Output the [X, Y] coordinate of the center of the cell containing the given text.  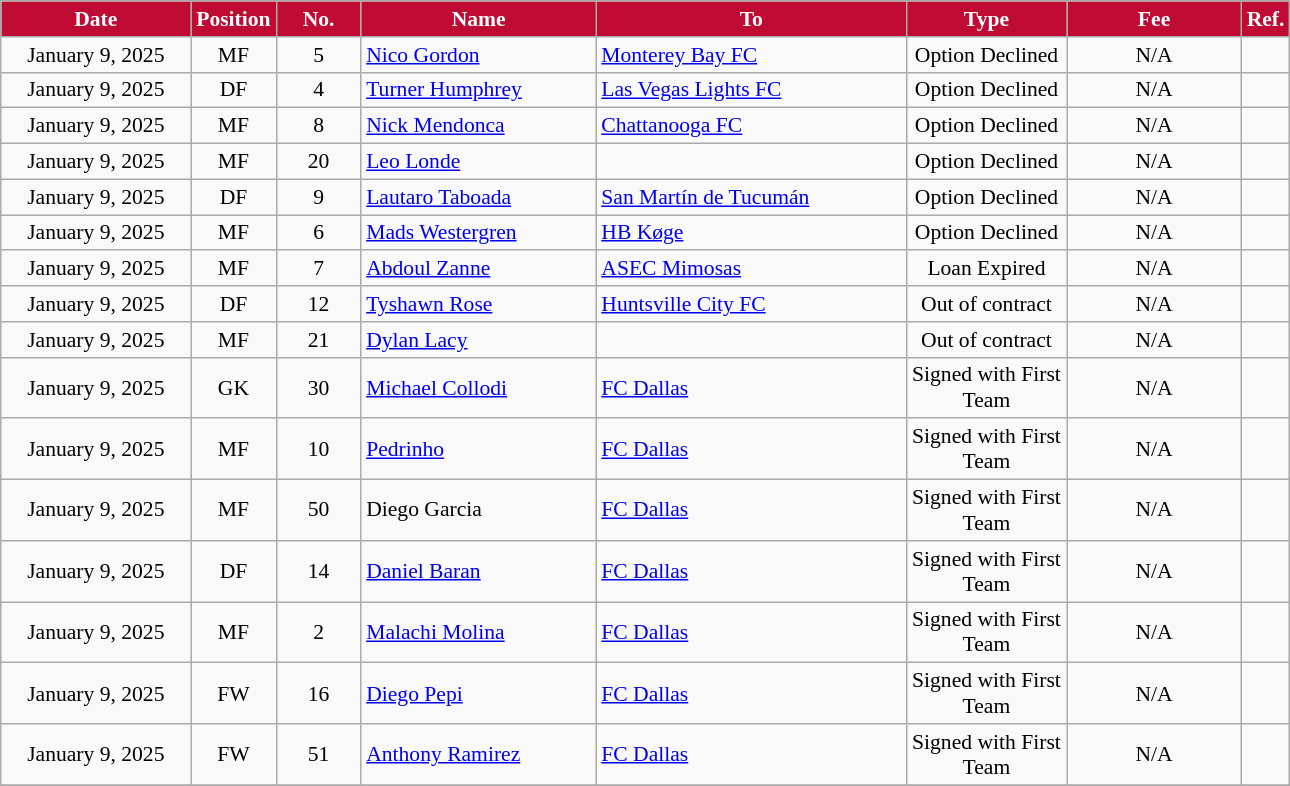
ASEC Mimosas [751, 269]
To [751, 19]
10 [318, 450]
16 [318, 694]
Malachi Molina [478, 632]
Name [478, 19]
San Martín de Tucumán [751, 197]
12 [318, 304]
7 [318, 269]
Diego Pepi [478, 694]
Type [986, 19]
Diego Garcia [478, 510]
2 [318, 632]
4 [318, 90]
51 [318, 754]
30 [318, 388]
Ref. [1266, 19]
Tyshawn Rose [478, 304]
Michael Collodi [478, 388]
Lautaro Taboada [478, 197]
Fee [1154, 19]
Nick Mendonca [478, 126]
5 [318, 55]
Monterey Bay FC [751, 55]
HB Køge [751, 233]
Pedrinho [478, 450]
Position [234, 19]
Leo Londe [478, 162]
20 [318, 162]
Date [96, 19]
Loan Expired [986, 269]
6 [318, 233]
50 [318, 510]
GK [234, 388]
8 [318, 126]
Chattanooga FC [751, 126]
14 [318, 572]
9 [318, 197]
No. [318, 19]
Anthony Ramirez [478, 754]
Las Vegas Lights FC [751, 90]
Dylan Lacy [478, 340]
Huntsville City FC [751, 304]
Turner Humphrey [478, 90]
21 [318, 340]
Daniel Baran [478, 572]
Mads Westergren [478, 233]
Abdoul Zanne [478, 269]
Nico Gordon [478, 55]
